Extract the (X, Y) coordinate from the center of the cell holding the provided text.  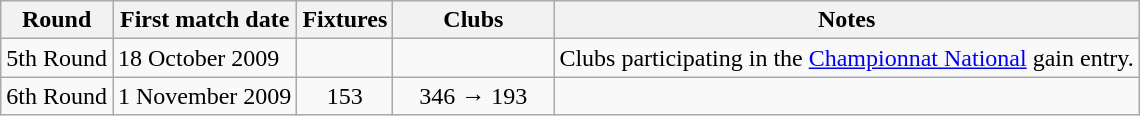
Round (57, 20)
Clubs participating in the Championnat National gain entry. (846, 58)
First match date (204, 20)
Notes (846, 20)
153 (345, 96)
1 November 2009 (204, 96)
6th Round (57, 96)
Fixtures (345, 20)
346 → 193 (474, 96)
5th Round (57, 58)
18 October 2009 (204, 58)
Clubs (474, 20)
